Identify which cell holds the provided text, then report its [X, Y] central coordinate. 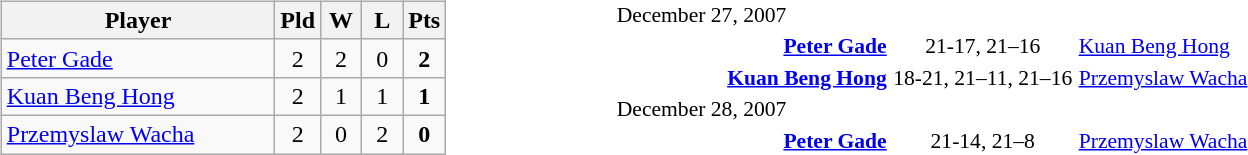
L [382, 20]
18-21, 21–11, 21–16 [982, 77]
21-17, 21–16 [982, 46]
Player [138, 20]
Przemyslaw Wacha [138, 134]
W [342, 20]
21-14, 21–8 [982, 140]
Pld [298, 20]
Pts [424, 20]
